Detect which cell encompasses the target text, then output its (X, Y) center coordinate. 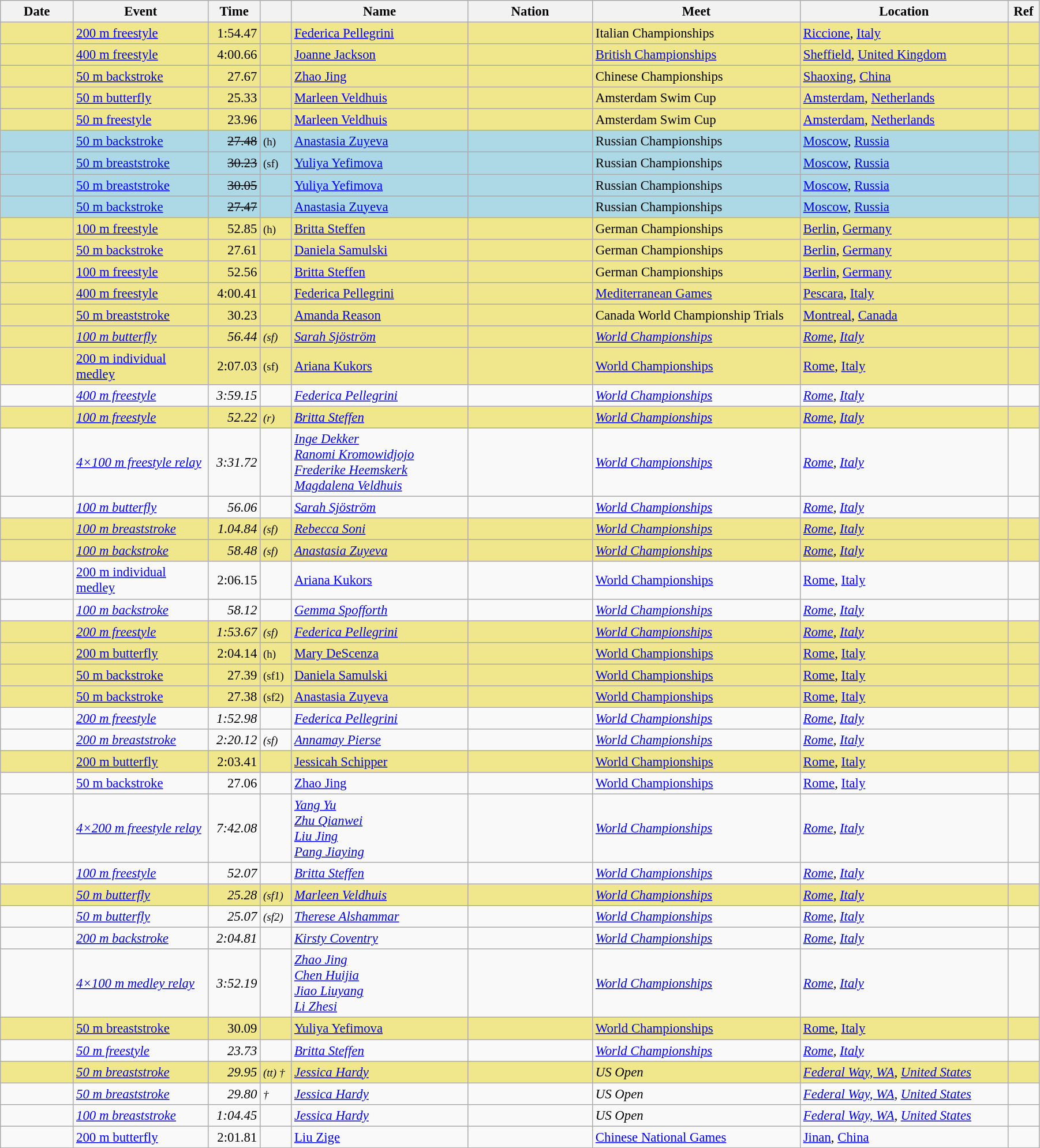
52.22 (234, 418)
Yang YuZhu QianweiLiu JingPang Jiaying (380, 828)
4×100 m medley relay (141, 984)
Gemma Spofforth (380, 610)
27.47 (234, 207)
Nation (530, 12)
52.07 (234, 873)
30.05 (234, 185)
Chinese National Games (697, 1137)
Chinese Championships (697, 77)
(tt) † (276, 1072)
Rebecca Soni (380, 529)
27.06 (234, 783)
Mediterranean Games (697, 294)
Canada World Championship Trials (697, 315)
Meet (697, 12)
30.09 (234, 1029)
23.73 (234, 1051)
2:01.81 (234, 1137)
4×100 m freestyle relay (141, 463)
200 m breaststroke (141, 740)
3:59.15 (234, 396)
Shaoxing, China (904, 77)
27.48 (234, 141)
4×200 m freestyle relay (141, 828)
58.48 (234, 551)
Name (380, 12)
Ref (1023, 12)
27.61 (234, 250)
3:31.72 (234, 463)
Joanne Jackson (380, 55)
23.96 (234, 120)
2:07.03 (234, 366)
2:06.15 (234, 580)
Date (37, 12)
Inge DekkerRanomi KromowidjojoFrederike HeemskerkMagdalena Veldhuis (380, 463)
Liu Zige (380, 1137)
25.33 (234, 98)
56.06 (234, 508)
52.56 (234, 272)
29.95 (234, 1072)
Therese Alshammar (380, 917)
2:03.41 (234, 761)
Italian Championships (697, 33)
Sheffield, United Kingdom (904, 55)
Mary DeScenza (380, 653)
2:20.12 (234, 740)
† (276, 1094)
27.39 (234, 675)
27.67 (234, 77)
200 m backstroke (141, 939)
Kirsty Coventry (380, 939)
29.80 (234, 1094)
Zhao JingChen HuijiaJiao LiuyangLi Zhesi (380, 984)
Time (234, 12)
4:00.41 (234, 294)
4:00.66 (234, 55)
British Championships (697, 55)
3:52.19 (234, 984)
Jinan, China (904, 1137)
1:53.67 (234, 632)
Annamay Pierse (380, 740)
Montreal, Canada (904, 315)
Event (141, 12)
2:04.14 (234, 653)
2:04.81 (234, 939)
Pescara, Italy (904, 294)
25.07 (234, 917)
27.38 (234, 697)
58.12 (234, 610)
Amanda Reason (380, 315)
Riccione, Italy (904, 33)
25.28 (234, 895)
1.04.84 (234, 529)
7:42.08 (234, 828)
56.44 (234, 337)
52.85 (234, 228)
Jessicah Schipper (380, 761)
Location (904, 12)
1:04.45 (234, 1115)
1:52.98 (234, 718)
(r) (276, 418)
1:54.47 (234, 33)
